Pinpoint the cell where the given text exists, returning its (X, Y) midpoint coordinate. 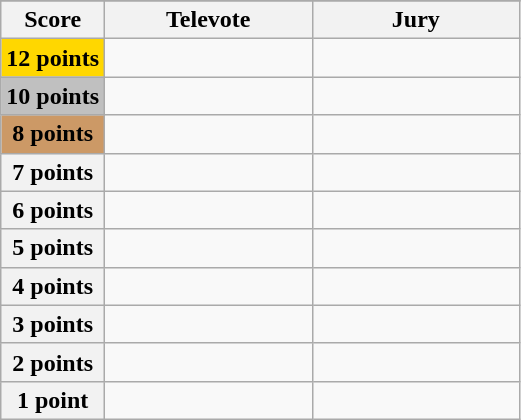
8 points (53, 134)
Jury (416, 20)
6 points (53, 210)
10 points (53, 96)
1 point (53, 400)
2 points (53, 362)
3 points (53, 324)
12 points (53, 58)
Score (53, 20)
5 points (53, 248)
7 points (53, 172)
Televote (209, 20)
4 points (53, 286)
